Return the (X, Y) coordinate for the center point of the cell that contains the specified text.  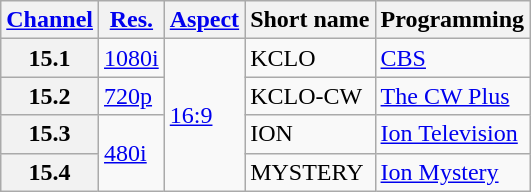
15.2 (50, 96)
KCLO-CW (310, 96)
CBS (452, 58)
KCLO (310, 58)
15.4 (50, 172)
Ion Television (452, 134)
Res. (132, 20)
The CW Plus (452, 96)
1080i (132, 58)
16:9 (204, 115)
Short name (310, 20)
Programming (452, 20)
ION (310, 134)
Ion Mystery (452, 172)
MYSTERY (310, 172)
480i (132, 153)
Aspect (204, 20)
720p (132, 96)
Channel (50, 20)
15.3 (50, 134)
15.1 (50, 58)
